Provide the [x, y] coordinate of the cell's center where the given text is located.  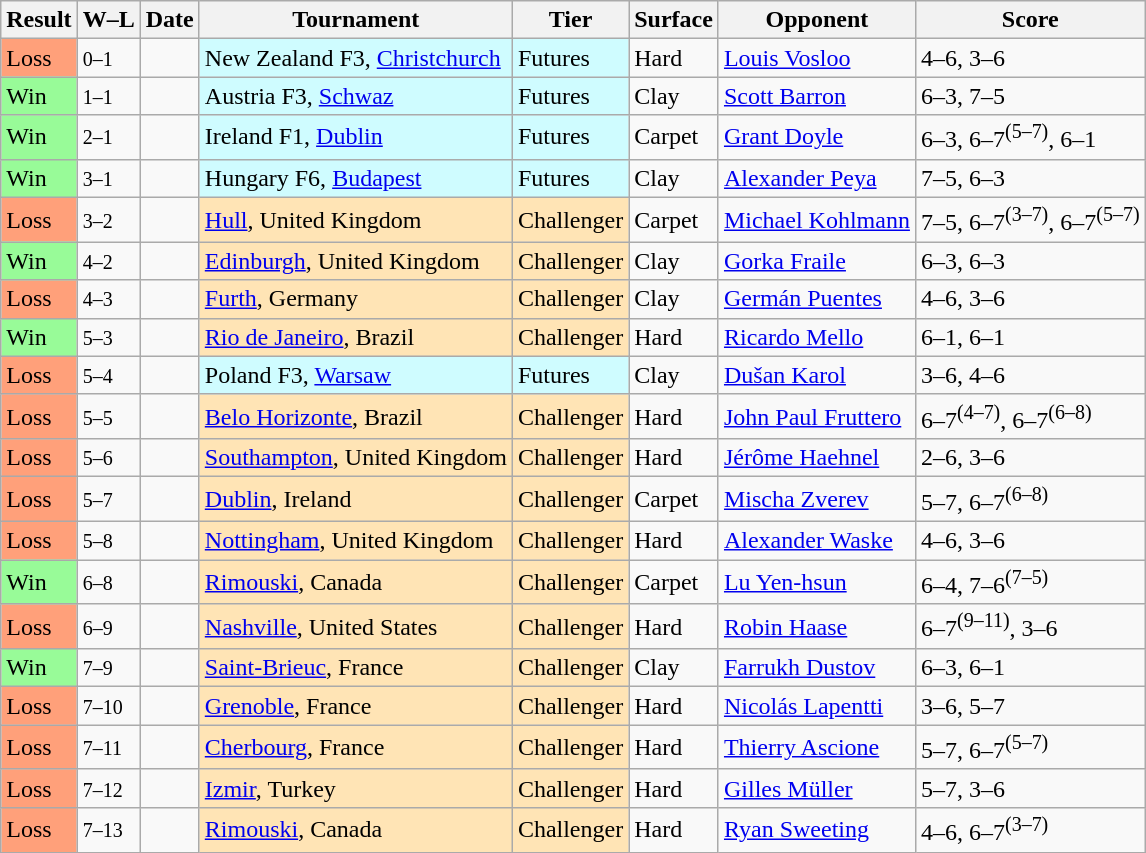
3–6, 4–6 [1030, 375]
4–2 [108, 261]
Nottingham, United Kingdom [356, 541]
Scott Barron [816, 96]
6–3, 6–3 [1030, 261]
Score [1030, 20]
5–4 [108, 375]
Ricardo Mello [816, 337]
7–5, 6–3 [1030, 178]
Grenoble, France [356, 706]
Austria F3, Schwaz [356, 96]
2–1 [108, 138]
Lu Yen-hsun [816, 582]
Louis Vosloo [816, 58]
W–L [108, 20]
5–3 [108, 337]
5–8 [108, 541]
Surface [674, 20]
Nashville, United States [356, 626]
6–3, 6–1 [1030, 668]
3–1 [108, 178]
Dublin, Ireland [356, 500]
Southampton, United Kingdom [356, 458]
Alexander Peya [816, 178]
Gilles Müller [816, 788]
1–1 [108, 96]
Michael Kohlmann [816, 220]
Dušan Karol [816, 375]
6–1, 6–1 [1030, 337]
4–3 [108, 299]
Edinburgh, United Kingdom [356, 261]
6–8 [108, 582]
Grant Doyle [816, 138]
Belo Horizonte, Brazil [356, 416]
Ryan Sweeting [816, 830]
3–2 [108, 220]
Saint-Brieuc, France [356, 668]
Nicolás Lapentti [816, 706]
6–7(4–7), 6–7(6–8) [1030, 416]
Opponent [816, 20]
6–3, 6–7(5–7), 6–1 [1030, 138]
Germán Puentes [816, 299]
7–5, 6–7(3–7), 6–7(5–7) [1030, 220]
5–7, 3–6 [1030, 788]
7–12 [108, 788]
Tournament [356, 20]
Rio de Janeiro, Brazil [356, 337]
5–6 [108, 458]
Furth, Germany [356, 299]
John Paul Fruttero [816, 416]
Date [170, 20]
6–3, 7–5 [1030, 96]
5–5 [108, 416]
Alexander Waske [816, 541]
6–9 [108, 626]
Ireland F1, Dublin [356, 138]
Tier [570, 20]
Mischa Zverev [816, 500]
Jérôme Haehnel [816, 458]
Hull, United Kingdom [356, 220]
3–6, 5–7 [1030, 706]
5–7, 6–7(6–8) [1030, 500]
5–7, 6–7(5–7) [1030, 748]
Result [39, 20]
4–6, 6–7(3–7) [1030, 830]
Cherbourg, France [356, 748]
Izmir, Turkey [356, 788]
Robin Haase [816, 626]
New Zealand F3, Christchurch [356, 58]
Thierry Ascione [816, 748]
5–7 [108, 500]
Hungary F6, Budapest [356, 178]
0–1 [108, 58]
Farrukh Dustov [816, 668]
7–10 [108, 706]
Poland F3, Warsaw [356, 375]
6–7(9–11), 3–6 [1030, 626]
6–4, 7–6(7–5) [1030, 582]
Gorka Fraile [816, 261]
7–9 [108, 668]
2–6, 3–6 [1030, 458]
7–11 [108, 748]
7–13 [108, 830]
